Capture the cell that displays the provided text and extract its [X, Y] central coordinate. 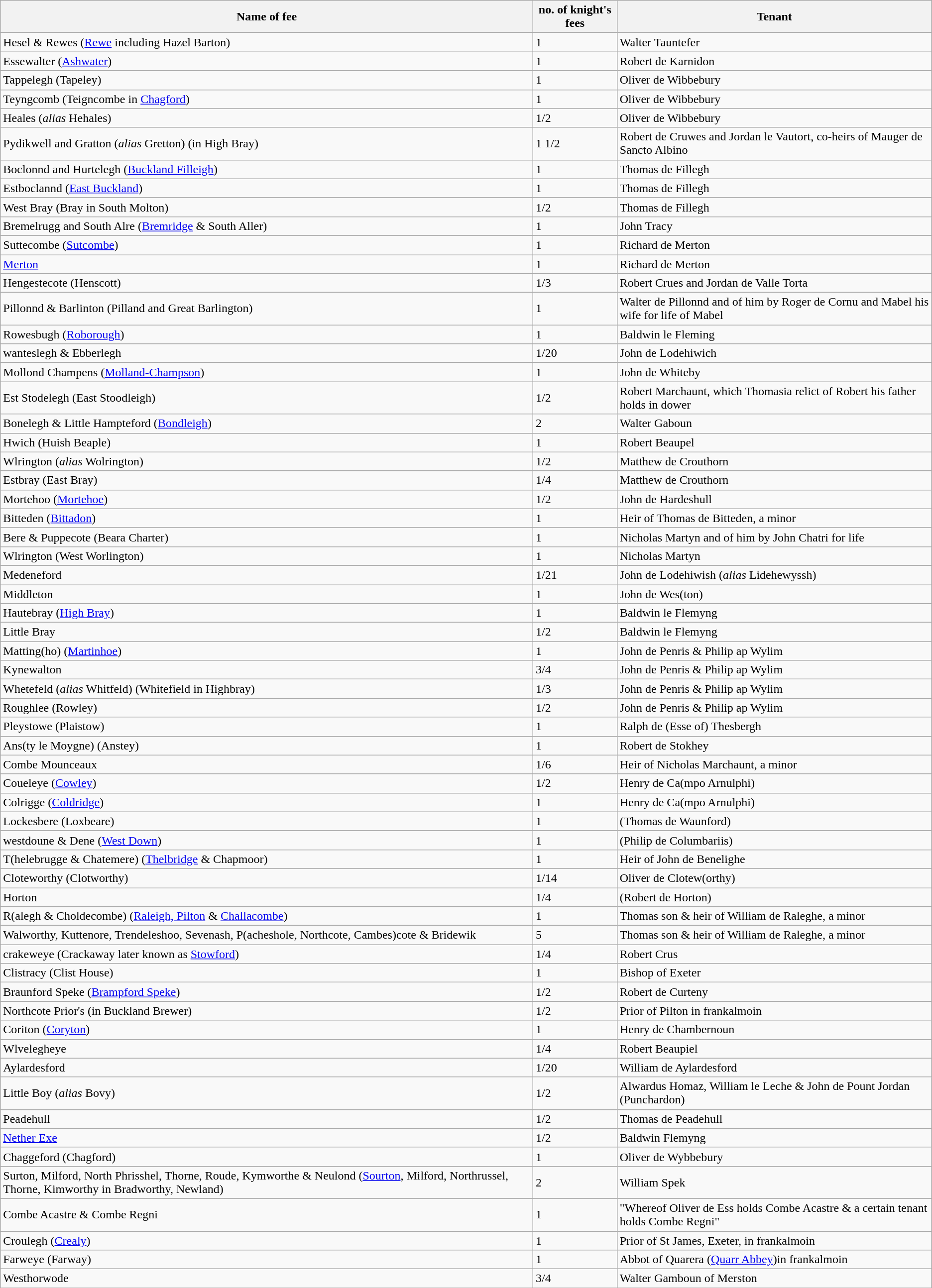
Oliver de Wybbebury [774, 1157]
Colrigge (Coldridge) [267, 802]
Baldwin le Fleming [774, 334]
Wlvelegheye [267, 1049]
Walter de Pillonnd and of him by Roger de Cornu and Mabel his wife for life of Mabel [774, 309]
Mollond Champens (Molland-Champson) [267, 372]
John de Lodehiwich [774, 353]
Wlrington (West Worlington) [267, 556]
Alwardus Homaz, William le Leche & John de Pount Jordan (Punchardon) [774, 1093]
Robert Beaupiel [774, 1049]
William de Aylardesford [774, 1068]
Middleton [267, 594]
Hwich (Huish Beaple) [267, 442]
Robert Crus [774, 954]
1 1/2 [575, 143]
Nicholas Martyn and of him by John Chatri for life [774, 537]
John de Wes(ton) [774, 594]
Whetefeld (alias Whitfeld) (Whitefield in Highbray) [267, 689]
Rowesbugh (Roborough) [267, 334]
Kynewalton [267, 670]
Prior of St James, Exeter, in frankalmoin [774, 1241]
West Bray (Bray in South Molton) [267, 207]
Little Boy (alias Bovy) [267, 1093]
Hesel & Rewes (Rewe including Hazel Barton) [267, 42]
Wlrington (alias Wolrington) [267, 461]
Robert de Cruwes and Jordan le Vautort, co-heirs of Mauger de Sancto Albino [774, 143]
Hengestecote (Henscott) [267, 283]
Heir of Nicholas Marchaunt, a minor [774, 764]
Coriton (Coryton) [267, 1030]
Nicholas Martyn [774, 556]
(Robert de Horton) [774, 897]
Walworthy, Kuttenore, Trendeleshoo, Sevenash, P(acheshole, Northcote, Cambes)cote & Bridewik [267, 935]
John de Hardeshull [774, 499]
Farweye (Farway) [267, 1260]
Tappelegh (Tapeley) [267, 80]
(Philip de Columbariis) [774, 840]
Matting(ho) (Martinhoe) [267, 651]
Essewalter (Ashwater) [267, 61]
no. of knight's fees [575, 17]
Teyngcomb (Teigncombe in Chagford) [267, 99]
Pydikwell and Gratton (alias Gretton) (in High Bray) [267, 143]
Baldwin Flemyng [774, 1138]
Bishop of Exeter [774, 973]
Estbray (East Bray) [267, 480]
Peadehull [267, 1119]
Mortehoo (Mortehoe) [267, 499]
5 [575, 935]
Suttecombe (Sutcombe) [267, 245]
Heir of Thomas de Bitteden, a minor [774, 518]
Est Stodelegh (East Stoodleigh) [267, 398]
Bonelegh & Little Hampteford (Bondleigh) [267, 424]
Robert de Curteny [774, 992]
Oliver de Clotew(orthy) [774, 878]
Bere & Puppecote (Beara Charter) [267, 537]
1/14 [575, 878]
Aylardesford [267, 1068]
Little Bray [267, 632]
Combe Mounceaux [267, 764]
Robert Beaupel [774, 442]
Heales (alias Hehales) [267, 118]
Tenant [774, 17]
Estboclannd (East Buckland) [267, 188]
John de Whiteby [774, 372]
Coueleye (Cowley) [267, 783]
westdoune & Dene (West Down) [267, 840]
Thomas de Peadehull [774, 1119]
crakeweye (Crackaway later known as Stowford) [267, 954]
Walter Tauntefer [774, 42]
Bitteden (Bittadon) [267, 518]
Walter Gaboun [774, 424]
Boclonnd and Hurtelegh (Buckland Filleigh) [267, 169]
Cloteworthy (Clotworthy) [267, 878]
Croulegh (Crealy) [267, 1241]
William Spek [774, 1182]
John de Lodehiwish (alias Lidehewyssh) [774, 575]
Medeneford [267, 575]
Robert de Stokhey [774, 746]
Pleystowe (Plaistow) [267, 727]
Hautebray (High Bray) [267, 613]
Clistracy (Clist House) [267, 973]
Ans(ty le Moygne) (Anstey) [267, 746]
Lockesbere (Loxbeare) [267, 821]
Prior of Pilton in frankalmoin [774, 1011]
Combe Acastre & Combe Regni [267, 1214]
Walter Gamboun of Merston [774, 1279]
"Whereof Oliver de Ess holds Combe Acastre & a certain tenant holds Combe Regni" [774, 1214]
John Tracy [774, 226]
Surton, Milford, North Phrisshel, Thorne, Roude, Kymworthe & Neulond (Sourton, Milford, Northrussel, Thorne, Kimworthy in Bradworthy, Newland) [267, 1182]
Westhorwode [267, 1279]
Roughlee (Rowley) [267, 708]
Merton [267, 264]
Nether Exe [267, 1138]
R(alegh & Choldecombe) (Raleigh, Pilton & Challacombe) [267, 916]
Abbot of Quarera (Quarr Abbey)in frankalmoin [774, 1260]
Braunford Speke (Brampford Speke) [267, 992]
Robert Marchaunt, which Thomasia relict of Robert his father holds in dower [774, 398]
Henry de Chambernoun [774, 1030]
T(helebrugge & Chatemere) (Thelbridge & Chapmoor) [267, 859]
(Thomas de Waunford) [774, 821]
Horton [267, 897]
Bremelrugg and South Alre (Bremridge & South Aller) [267, 226]
Ralph de (Esse of) Thesbergh [774, 727]
Name of fee [267, 17]
Chaggeford (Chagford) [267, 1157]
1/6 [575, 764]
Robert de Karnidon [774, 61]
Pillonnd & Barlinton (Pilland and Great Barlington) [267, 309]
1/21 [575, 575]
Northcote Prior's (in Buckland Brewer) [267, 1011]
Heir of John de Benelighe [774, 859]
wanteslegh & Ebberlegh [267, 353]
Robert Crues and Jordan de Valle Torta [774, 283]
